Detect which cell encompasses the target text, then output its [x, y] center coordinate. 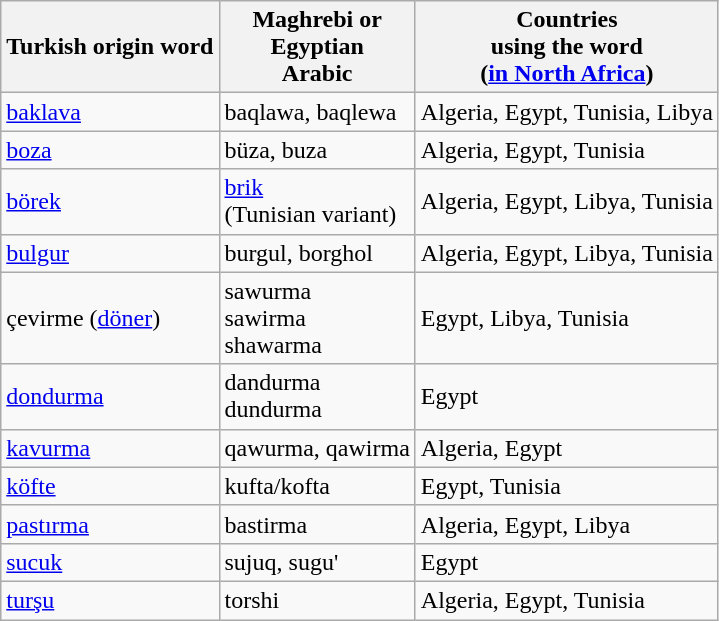
burgul, borghol [317, 253]
kufta/kofta [317, 486]
qawurma, qawirma [317, 448]
börek [110, 202]
köfte [110, 486]
boza [110, 150]
Algeria, Egypt, Libya [566, 524]
baklava [110, 112]
sucuk [110, 562]
torshi [317, 600]
Maghrebi or Egyptian Arabic [317, 47]
Egypt, Libya, Tunisia [566, 318]
Algeria, Egypt, Tunisia, Libya [566, 112]
Countries using the word (in North Africa) [566, 47]
sujuq, sugu' [317, 562]
pastırma [110, 524]
çevirme (döner) [110, 318]
kavurma [110, 448]
brik (Tunisian variant) [317, 202]
bulgur [110, 253]
baqlawa, baqlewa [317, 112]
Turkish origin word [110, 47]
Algeria, Egypt [566, 448]
sawurmasawirmashawarma [317, 318]
büza, buza [317, 150]
Egypt, Tunisia [566, 486]
dandurma dundurma [317, 396]
turşu [110, 600]
dondurma [110, 396]
bastirma [317, 524]
